Return the (x, y) coordinate for the center point of the cell that contains the specified text.  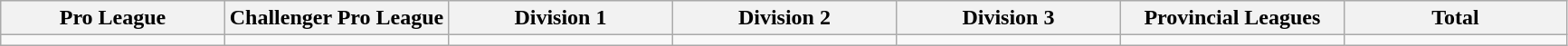
Division 1 (561, 18)
Provincial Leagues (1232, 18)
Division 2 (784, 18)
Pro League (112, 18)
Total (1456, 18)
Division 3 (1008, 18)
Challenger Pro League (337, 18)
